Scan for the cell matching the given text and deliver its [X, Y] coordinate at center. 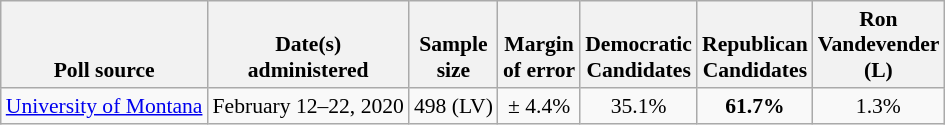
February 12–22, 2020 [308, 106]
RepublicanCandidates [755, 44]
DemocraticCandidates [638, 44]
61.7% [755, 106]
RonVandevender (L) [878, 44]
± 4.4% [539, 106]
University of Montana [104, 106]
Poll source [104, 44]
Date(s)administered [308, 44]
498 (LV) [454, 106]
1.3% [878, 106]
Samplesize [454, 44]
35.1% [638, 106]
Marginof error [539, 44]
